Search for the cell housing the specified text and yield its (X, Y) center coordinate. 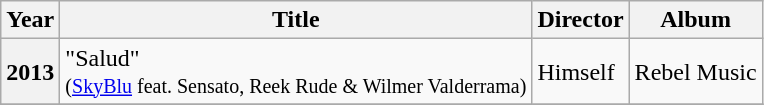
2013 (30, 72)
Himself (580, 72)
"Salud"(SkyBlu feat. Sensato, Reek Rude & Wilmer Valderrama) (296, 72)
Rebel Music (696, 72)
Album (696, 20)
Year (30, 20)
Title (296, 20)
Director (580, 20)
